Search for the cell housing the specified text and yield its [X, Y] center coordinate. 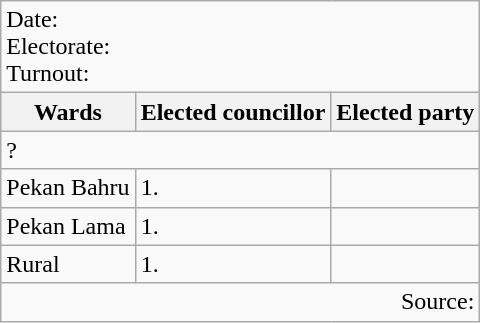
Pekan Lama [68, 226]
Rural [68, 264]
Pekan Bahru [68, 188]
Elected party [406, 112]
Elected councillor [233, 112]
Date: Electorate: Turnout: [240, 47]
Wards [68, 112]
? [240, 150]
Source: [240, 302]
